Pinpoint the cell where the given text exists, returning its [x, y] midpoint coordinate. 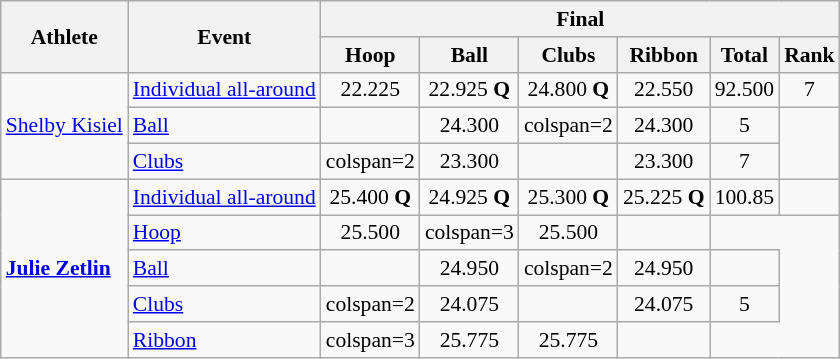
25.225 Q [664, 197]
Total [744, 55]
25.400 Q [370, 197]
24.800 Q [568, 90]
Julie Zetlin [64, 268]
Shelby Kisiel [64, 126]
25.300 Q [568, 197]
Event [224, 36]
100.85 [744, 197]
Athlete [64, 36]
92.500 [744, 90]
24.925 Q [470, 197]
Rank [810, 55]
22.925 Q [470, 90]
Final [580, 19]
22.550 [664, 90]
22.225 [370, 90]
